Output the [X, Y] coordinate of the center of the cell containing the given text.  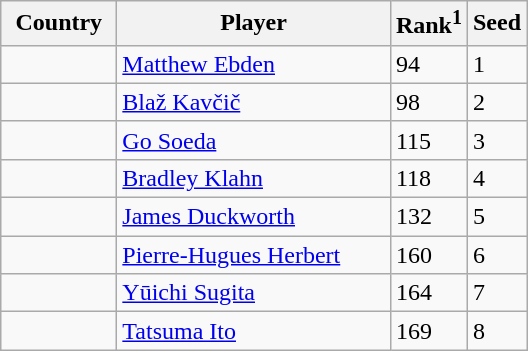
8 [496, 331]
2 [496, 102]
Tatsuma Ito [254, 331]
6 [496, 255]
7 [496, 293]
Pierre-Hugues Herbert [254, 255]
3 [496, 140]
Blaž Kavčič [254, 102]
118 [428, 178]
4 [496, 178]
164 [428, 293]
94 [428, 64]
Seed [496, 24]
Go Soeda [254, 140]
Player [254, 24]
James Duckworth [254, 217]
115 [428, 140]
98 [428, 102]
1 [496, 64]
5 [496, 217]
Country [59, 24]
Yūichi Sugita [254, 293]
132 [428, 217]
Bradley Klahn [254, 178]
Rank1 [428, 24]
169 [428, 331]
160 [428, 255]
Matthew Ebden [254, 64]
